Pinpoint the cell where the given text exists, returning its [x, y] midpoint coordinate. 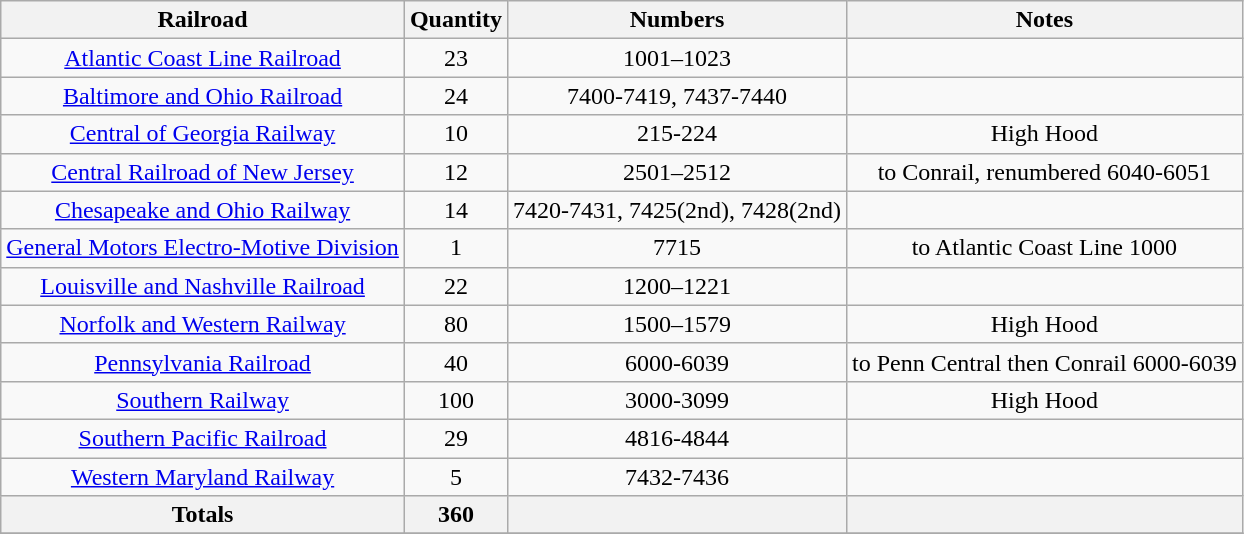
Railroad [203, 20]
Notes [1044, 20]
29 [456, 438]
22 [456, 286]
Numbers [676, 20]
14 [456, 210]
215-224 [676, 134]
to Atlantic Coast Line 1000 [1044, 248]
Southern Pacific Railroad [203, 438]
3000-3099 [676, 400]
2501–2512 [676, 172]
360 [456, 515]
Atlantic Coast Line Railroad [203, 58]
Pennsylvania Railroad [203, 362]
6000-6039 [676, 362]
Louisville and Nashville Railroad [203, 286]
to Penn Central then Conrail 6000-6039 [1044, 362]
Norfolk and Western Railway [203, 324]
Central of Georgia Railway [203, 134]
80 [456, 324]
Chesapeake and Ohio Railway [203, 210]
23 [456, 58]
Western Maryland Railway [203, 477]
24 [456, 96]
1500–1579 [676, 324]
Quantity [456, 20]
7400-7419, 7437-7440 [676, 96]
1001–1023 [676, 58]
Southern Railway [203, 400]
7715 [676, 248]
Totals [203, 515]
to Conrail, renumbered 6040-6051 [1044, 172]
100 [456, 400]
12 [456, 172]
1200–1221 [676, 286]
5 [456, 477]
Baltimore and Ohio Railroad [203, 96]
7420-7431, 7425(2nd), 7428(2nd) [676, 210]
Central Railroad of New Jersey [203, 172]
1 [456, 248]
General Motors Electro-Motive Division [203, 248]
40 [456, 362]
10 [456, 134]
4816-4844 [676, 438]
7432-7436 [676, 477]
